Scan for the cell matching the given text and deliver its [x, y] coordinate at center. 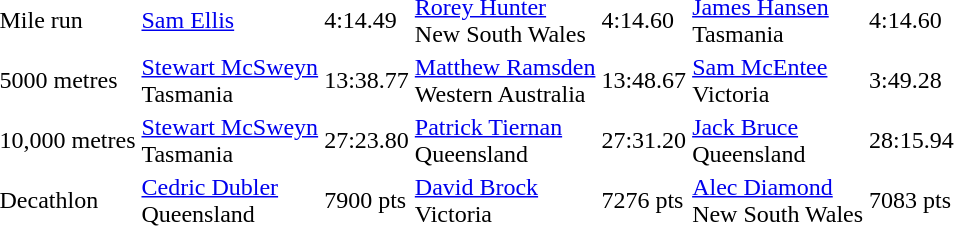
Sam McEnteeVictoria [778, 80]
27:23.80 [367, 140]
13:48.67 [644, 80]
Matthew RamsdenWestern Australia [505, 80]
27:31.20 [644, 140]
Patrick TiernanQueensland [505, 140]
Jack BruceQueensland [778, 140]
13:38.77 [367, 80]
